From the cell containing the given text, extract its center point as [X, Y] coordinate. 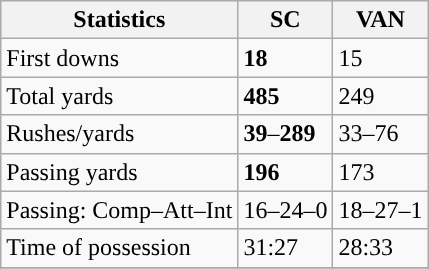
First downs [120, 58]
249 [380, 96]
VAN [380, 20]
39–289 [286, 134]
Total yards [120, 96]
196 [286, 172]
Statistics [120, 20]
Time of possession [120, 248]
173 [380, 172]
Rushes/yards [120, 134]
28:33 [380, 248]
Passing: Comp–Att–Int [120, 210]
33–76 [380, 134]
Passing yards [120, 172]
485 [286, 96]
15 [380, 58]
18–27–1 [380, 210]
SC [286, 20]
18 [286, 58]
16–24–0 [286, 210]
31:27 [286, 248]
